Locate the cell with the specified text and output its (x, y) center coordinate. 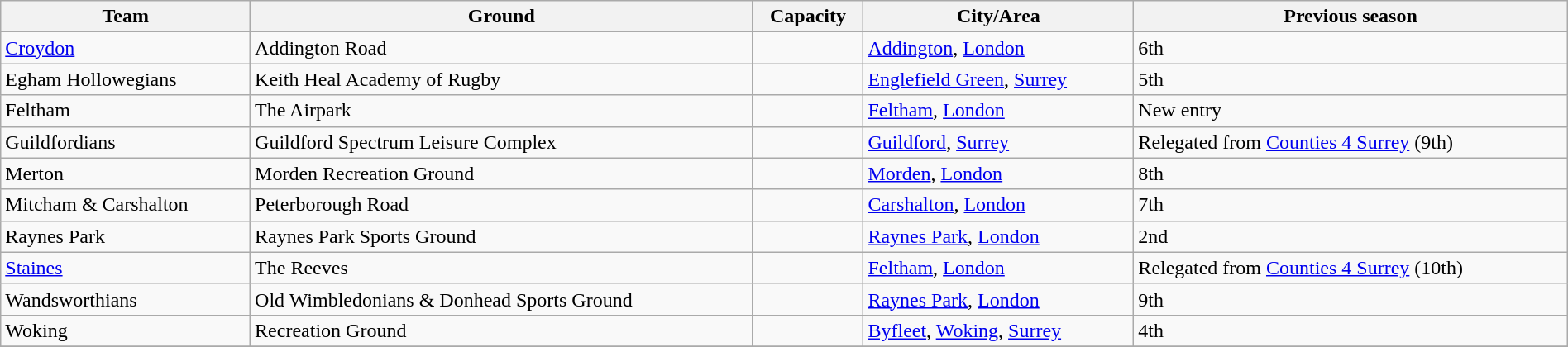
Old Wimbledonians & Donhead Sports Ground (501, 299)
Merton (126, 173)
Egham Hollowegians (126, 79)
5th (1350, 79)
2nd (1350, 236)
New entry (1350, 111)
Previous season (1350, 17)
Carshalton, London (999, 205)
Morden Recreation Ground (501, 173)
8th (1350, 173)
The Airpark (501, 111)
Capacity (808, 17)
City/Area (999, 17)
Guildford Spectrum Leisure Complex (501, 142)
Guildford, Surrey (999, 142)
Raynes Park (126, 236)
Englefield Green, Surrey (999, 79)
6th (1350, 48)
Addington, London (999, 48)
Guildfordians (126, 142)
Mitcham & Carshalton (126, 205)
The Reeves (501, 268)
Addington Road (501, 48)
Croydon (126, 48)
Byfleet, Woking, Surrey (999, 330)
Raynes Park Sports Ground (501, 236)
4th (1350, 330)
Keith Heal Academy of Rugby (501, 79)
Relegated from Counties 4 Surrey (10th) (1350, 268)
Morden, London (999, 173)
Woking (126, 330)
7th (1350, 205)
Wandsworthians (126, 299)
Relegated from Counties 4 Surrey (9th) (1350, 142)
Feltham (126, 111)
9th (1350, 299)
Staines (126, 268)
Peterborough Road (501, 205)
Ground (501, 17)
Team (126, 17)
Recreation Ground (501, 330)
